Identify which cell holds the provided text, then report its (X, Y) central coordinate. 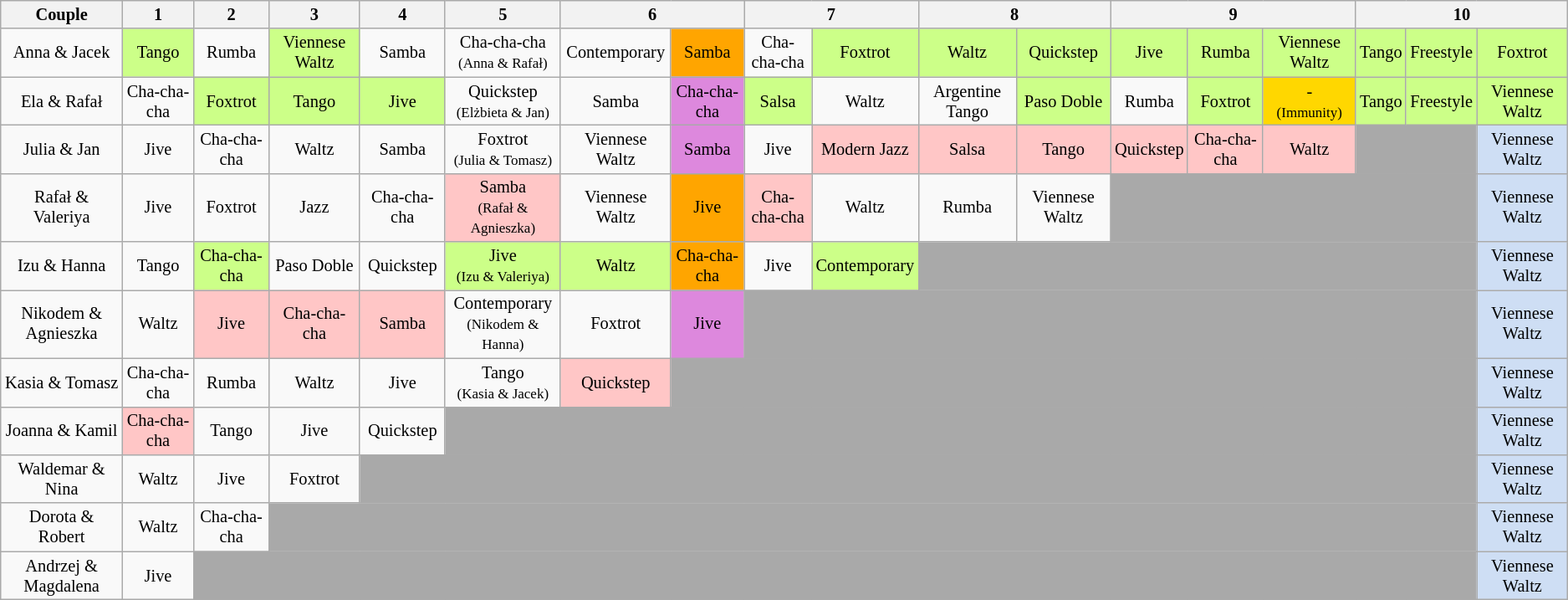
7 (831, 14)
4 (402, 14)
Modern Jazz (865, 149)
Samba(Rafał & Agnieszka) (503, 208)
1 (157, 14)
Jazz (314, 208)
8 (1014, 14)
2 (232, 14)
Couple (62, 14)
Anna & Jacek (62, 53)
Andrzej & Magdalena (62, 576)
6 (652, 14)
10 (1462, 14)
Argentine Tango (967, 101)
Joanna & Kamil (62, 431)
Contemporary(Nikodem & Hanna) (503, 324)
-(Immunity) (1310, 101)
Dorota & Robert (62, 527)
Jive(Izu & Valeriya) (503, 266)
Julia & Jan (62, 149)
Cha-cha-cha(Anna & Rafał) (503, 53)
Waldemar & Nina (62, 479)
Rafał & Valeriya (62, 208)
Ela & Rafał (62, 101)
Quickstep(Elżbieta & Jan) (503, 101)
Kasia & Tomasz (62, 382)
Nikodem & Agnieszka (62, 324)
Tango(Kasia & Jacek) (503, 382)
Foxtrot(Julia & Tomasz) (503, 149)
5 (503, 14)
Izu & Hanna (62, 266)
3 (314, 14)
9 (1233, 14)
